Search for the cell housing the specified text and yield its [x, y] center coordinate. 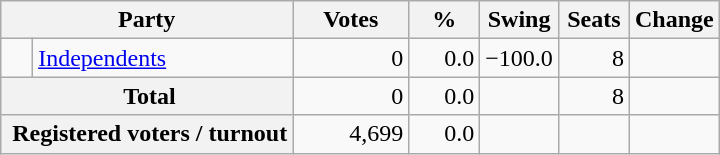
Swing [520, 20]
−100.0 [520, 58]
Independents [163, 58]
Change [674, 20]
4,699 [351, 134]
Party [147, 20]
Seats [594, 20]
Votes [351, 20]
% [444, 20]
Total [147, 96]
Registered voters / turnout [147, 134]
